Capture the cell that displays the provided text and extract its (x, y) central coordinate. 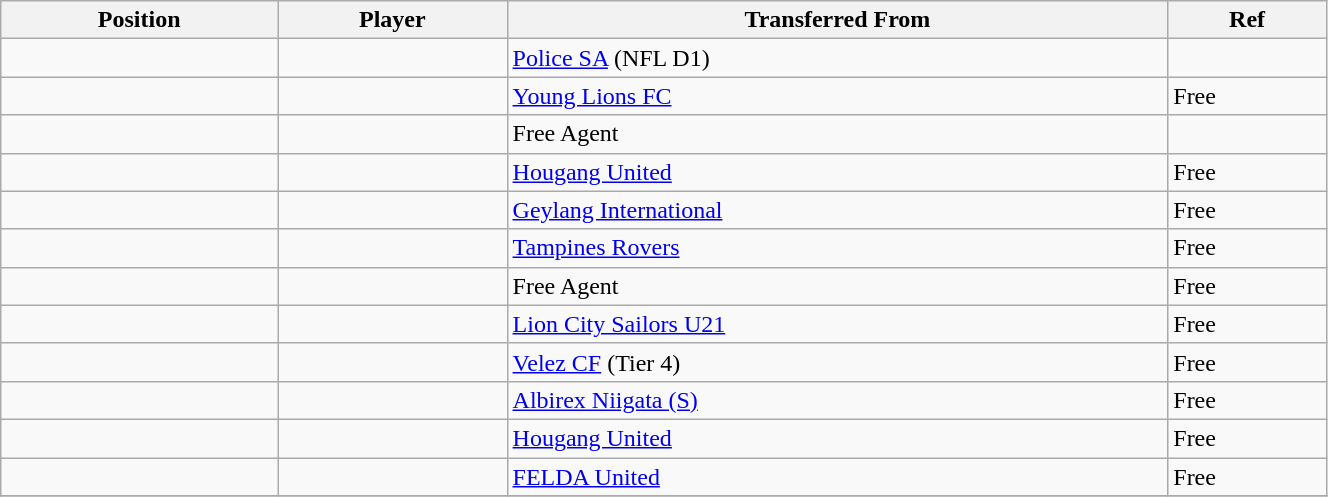
Lion City Sailors U21 (838, 324)
Tampines Rovers (838, 248)
Position (140, 20)
Velez CF (Tier 4) (838, 362)
Transferred From (838, 20)
Player (392, 20)
Young Lions FC (838, 96)
FELDA United (838, 477)
Albirex Niigata (S) (838, 400)
Police SA (NFL D1) (838, 58)
Geylang International (838, 210)
Ref (1248, 20)
